Identify which cell holds the provided text, then report its [X, Y] central coordinate. 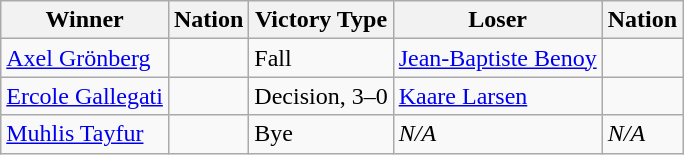
Muhlis Tayfur [85, 134]
Ercole Gallegati [85, 96]
Kaare Larsen [498, 96]
Victory Type [321, 20]
Jean-Baptiste Benoy [498, 58]
Bye [321, 134]
Axel Grönberg [85, 58]
Winner [85, 20]
Decision, 3–0 [321, 96]
Fall [321, 58]
Loser [498, 20]
